Capture the cell that displays the provided text and extract its [x, y] central coordinate. 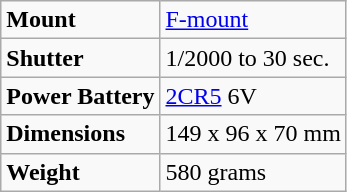
580 grams [253, 172]
Dimensions [80, 134]
Shutter [80, 58]
149 x 96 x 70 mm [253, 134]
Weight [80, 172]
1/2000 to 30 sec. [253, 58]
Mount [80, 20]
Power Battery [80, 96]
2CR5 6V [253, 96]
F-mount [253, 20]
